Locate the cell with the specified text and output its (x, y) center coordinate. 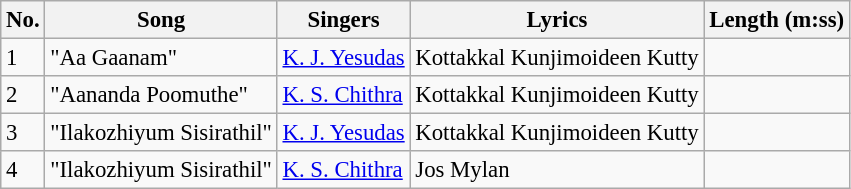
4 (23, 170)
2 (23, 95)
Jos Mylan (557, 170)
Song (161, 20)
No. (23, 20)
Singers (344, 20)
Length (m:ss) (776, 20)
Lyrics (557, 20)
3 (23, 133)
"Aa Gaanam" (161, 58)
1 (23, 58)
"Aananda Poomuthe" (161, 95)
